Return (x, y) of the center of cell containing provided text 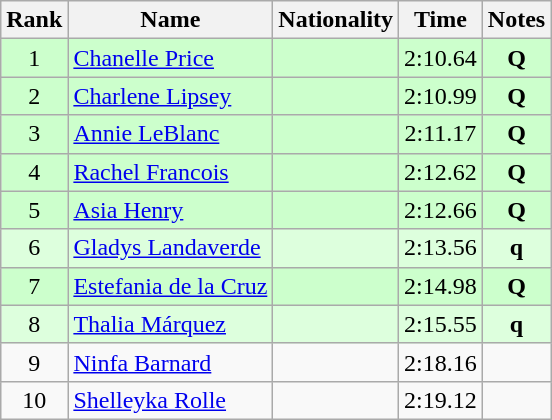
2:10.64 (441, 58)
Gladys Landaverde (170, 248)
Chanelle Price (170, 58)
10 (34, 400)
2:10.99 (441, 96)
Thalia Márquez (170, 324)
Nationality (336, 20)
8 (34, 324)
2:15.55 (441, 324)
2 (34, 96)
Name (170, 20)
3 (34, 134)
Rank (34, 20)
Ninfa Barnard (170, 362)
2:12.62 (441, 172)
Time (441, 20)
1 (34, 58)
7 (34, 286)
Shelleyka Rolle (170, 400)
2:12.66 (441, 210)
2:19.12 (441, 400)
2:14.98 (441, 286)
5 (34, 210)
9 (34, 362)
Annie LeBlanc (170, 134)
Charlene Lipsey (170, 96)
2:18.16 (441, 362)
2:11.17 (441, 134)
2:13.56 (441, 248)
Estefania de la Cruz (170, 286)
Rachel Francois (170, 172)
Asia Henry (170, 210)
4 (34, 172)
Notes (516, 20)
6 (34, 248)
